Pinpoint the cell where the given text exists, returning its [X, Y] midpoint coordinate. 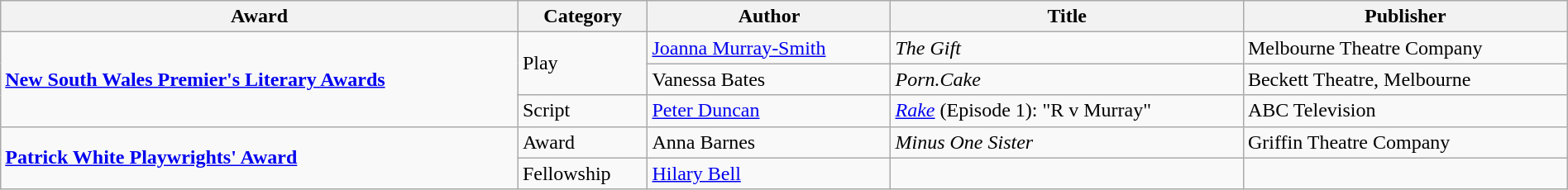
Joanna Murray-Smith [769, 48]
Minus One Sister [1067, 142]
Rake (Episode 1): "R v Murray" [1067, 111]
Fellowship [582, 173]
The Gift [1067, 48]
Title [1067, 17]
Beckett Theatre, Melbourne [1405, 79]
Script [582, 111]
Play [582, 64]
Hilary Bell [769, 173]
Peter Duncan [769, 111]
Anna Barnes [769, 142]
Publisher [1405, 17]
Vanessa Bates [769, 79]
Griffin Theatre Company [1405, 142]
Melbourne Theatre Company [1405, 48]
Porn.Cake [1067, 79]
Category [582, 17]
Patrick White Playwrights' Award [260, 158]
Author [769, 17]
ABC Television [1405, 111]
New South Wales Premier's Literary Awards [260, 79]
